Search for the cell housing the specified text and yield its [x, y] center coordinate. 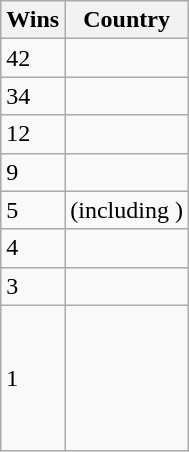
34 [33, 96]
4 [33, 248]
42 [33, 58]
12 [33, 134]
9 [33, 172]
Country [127, 20]
3 [33, 286]
(including ) [127, 210]
1 [33, 378]
5 [33, 210]
Wins [33, 20]
